Search for the cell housing the specified text and yield its (x, y) center coordinate. 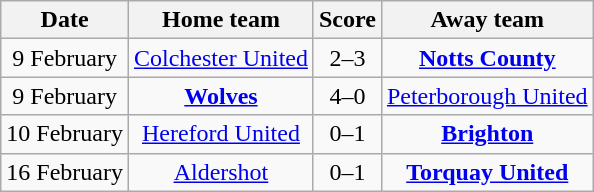
16 February (65, 172)
2–3 (347, 58)
Home team (220, 20)
Date (65, 20)
Peterborough United (487, 96)
4–0 (347, 96)
Away team (487, 20)
Brighton (487, 134)
Notts County (487, 58)
Torquay United (487, 172)
10 February (65, 134)
Aldershot (220, 172)
Colchester United (220, 58)
Score (347, 20)
Hereford United (220, 134)
Wolves (220, 96)
